For the text-containing cell, return its midpoint in [X, Y] coordinate format. 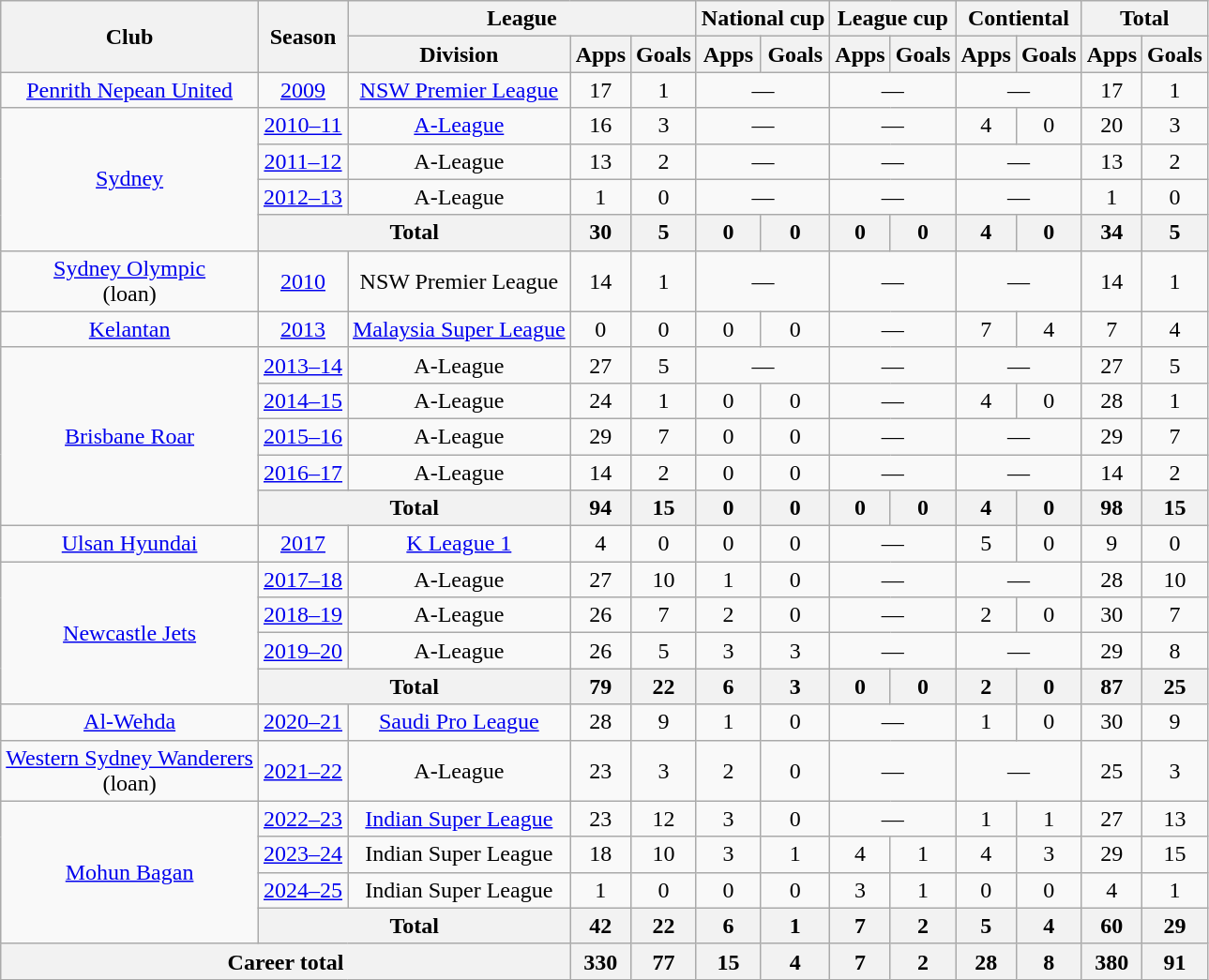
2009 [302, 90]
18 [600, 854]
12 [664, 819]
Western Sydney Wanderers (loan) [129, 771]
Club [129, 37]
2020–21 [302, 722]
77 [664, 961]
42 [600, 926]
Saudi Pro League [459, 722]
330 [600, 961]
16 [600, 126]
34 [1111, 233]
2016–17 [302, 472]
2012–13 [302, 197]
League cup [893, 19]
Sydney Olympic (loan) [129, 281]
2022–23 [302, 819]
2015–16 [302, 436]
79 [600, 686]
Sydney [129, 179]
Season [302, 37]
Al-Wehda [129, 722]
2017 [302, 544]
2011–12 [302, 161]
Penrith Nepean United [129, 90]
2018–19 [302, 615]
Division [459, 54]
Mohun Bagan [129, 872]
2010–11 [302, 126]
380 [1111, 961]
2010 [302, 281]
Contiental [1019, 19]
24 [600, 400]
2013–14 [302, 365]
60 [1111, 926]
2013 [302, 329]
91 [1175, 961]
2024–25 [302, 890]
94 [600, 508]
2023–24 [302, 854]
Career total [285, 961]
League [521, 19]
Newcastle Jets [129, 633]
Kelantan [129, 329]
2014–15 [302, 400]
87 [1111, 686]
98 [1111, 508]
K League 1 [459, 544]
National cup [763, 19]
Brisbane Roar [129, 436]
20 [1111, 126]
2019–20 [302, 651]
2017–18 [302, 580]
Malaysia Super League [459, 329]
2021–22 [302, 771]
Ulsan Hyundai [129, 544]
